Capture the cell that displays the provided text and extract its (X, Y) central coordinate. 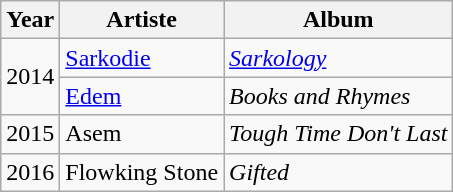
Year (30, 20)
2014 (30, 77)
2016 (30, 172)
Asem (142, 134)
Flowking Stone (142, 172)
Edem (142, 96)
Sarkology (338, 58)
Tough Time Don't Last (338, 134)
Artiste (142, 20)
Album (338, 20)
2015 (30, 134)
Sarkodie (142, 58)
Books and Rhymes (338, 96)
Gifted (338, 172)
